Capture the cell that displays the provided text and extract its [x, y] central coordinate. 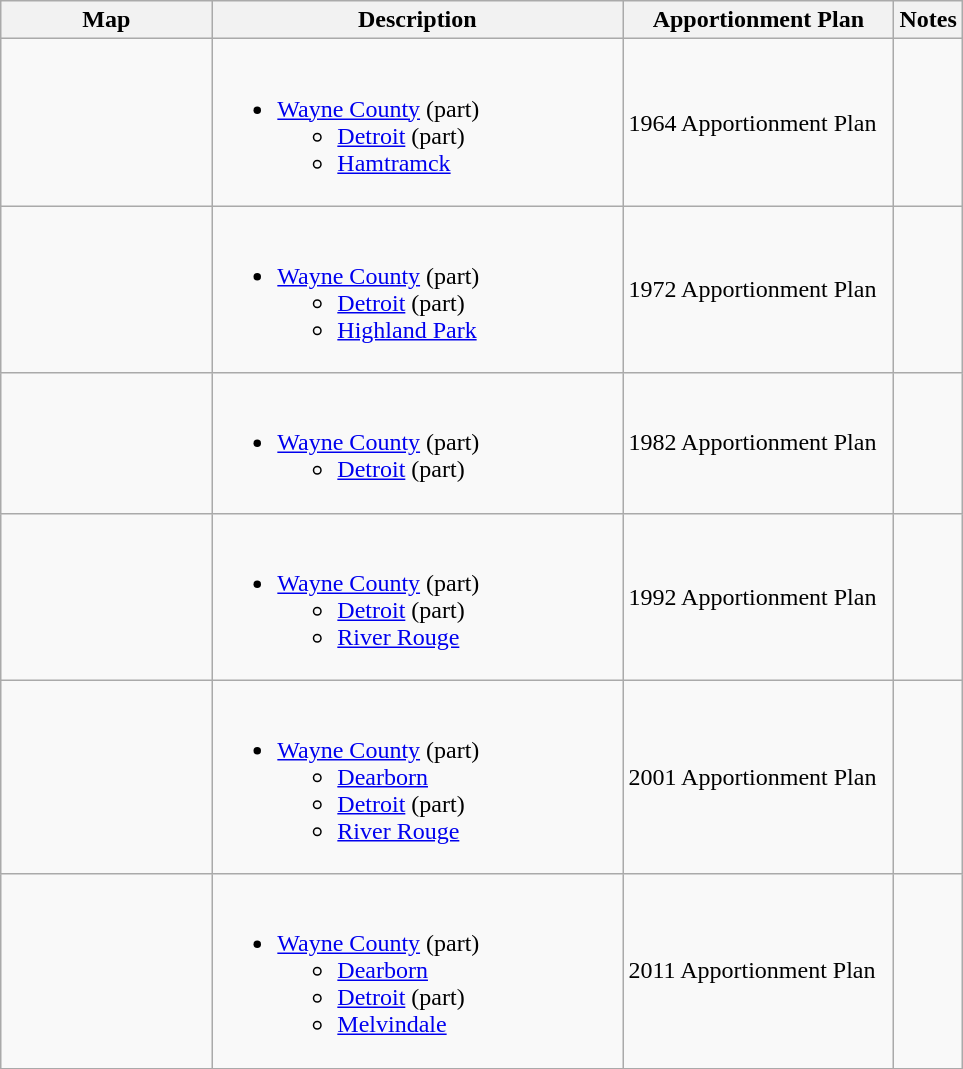
Map [106, 20]
2011 Apportionment Plan [758, 971]
1992 Apportionment Plan [758, 596]
Wayne County (part)Detroit (part)Hamtramck [418, 122]
Wayne County (part)DearbornDetroit (part)Melvindale [418, 971]
1964 Apportionment Plan [758, 122]
Wayne County (part)Detroit (part)River Rouge [418, 596]
Apportionment Plan [758, 20]
2001 Apportionment Plan [758, 777]
Wayne County (part)DearbornDetroit (part)River Rouge [418, 777]
1972 Apportionment Plan [758, 290]
1982 Apportionment Plan [758, 443]
Wayne County (part)Detroit (part) [418, 443]
Description [418, 20]
Notes [928, 20]
Wayne County (part)Detroit (part)Highland Park [418, 290]
